For the text-containing cell, return its midpoint in (x, y) coordinate format. 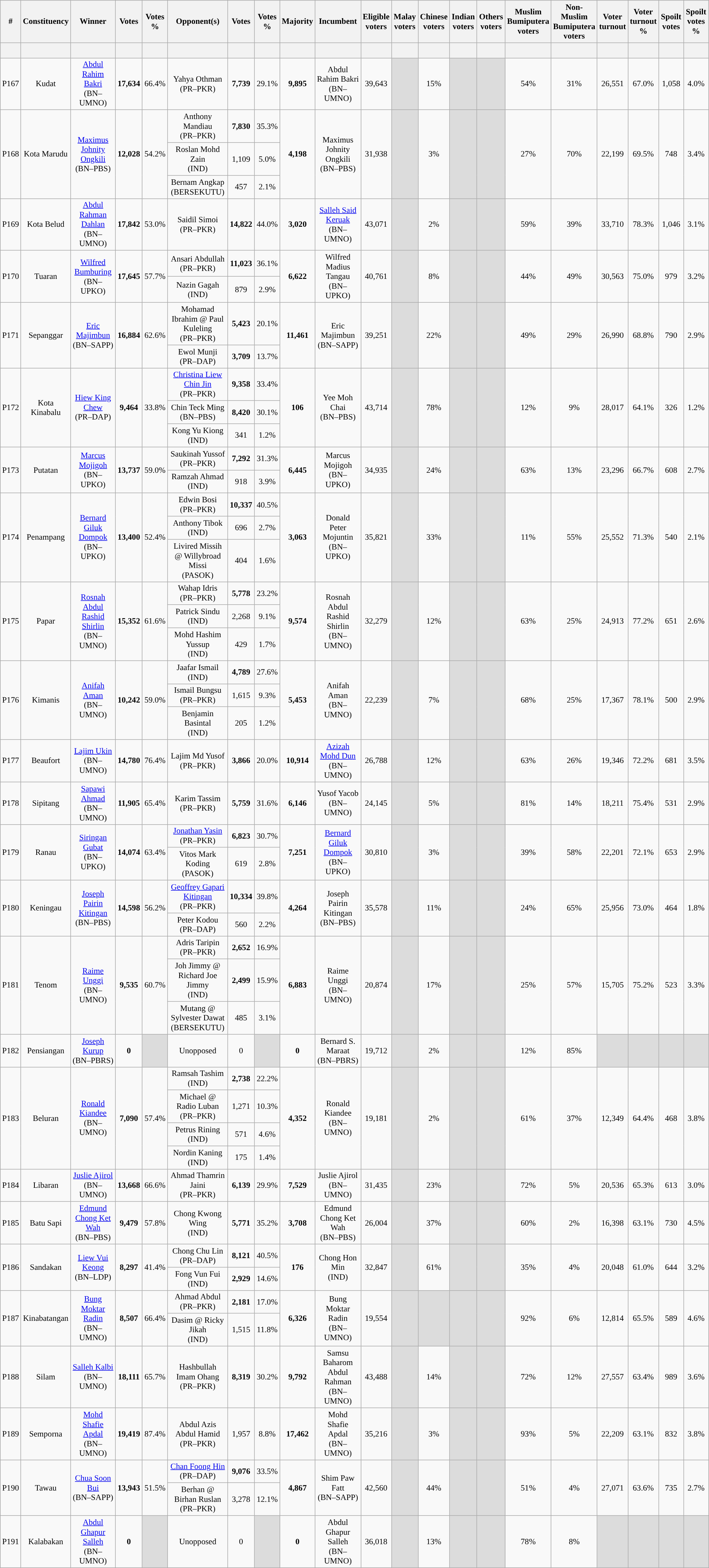
11,905 (129, 803)
23,296 (613, 470)
33.8% (155, 407)
51.5% (155, 1488)
Ranau (45, 852)
22,239 (376, 700)
Adris Taripin(PR–PKR) (198, 948)
Sapawi Ahmad(BN–UMNO) (93, 803)
Ramzah Ahmad(IND) (198, 481)
Dasim @ Ricky Jikah(IND) (198, 1330)
Yusof Yacob(BN–UMNO) (338, 803)
Mohamad Ibrahim @ Paul Kuleling(PR–PKR) (198, 324)
P177 (11, 761)
Incumbent (338, 22)
20,874 (376, 985)
Kalabakan (45, 1542)
36.1% (267, 264)
57.8% (155, 1223)
13,400 (129, 537)
P176 (11, 700)
27.6% (267, 672)
Silam (45, 1377)
Salleh Said Keruak(BN–UMNO) (338, 224)
8.8% (267, 1434)
31,435 (376, 1185)
30,810 (376, 852)
9.1% (267, 617)
P178 (11, 803)
Tenom (45, 985)
7,529 (297, 1185)
Abdul Rahman Dahlan(BN–UMNO) (93, 224)
72.2% (644, 761)
35.2% (267, 1223)
54.2% (155, 154)
10,914 (297, 761)
2.2% (267, 924)
65% (574, 908)
6,622 (297, 277)
4,264 (297, 908)
Kota Belud (45, 224)
9,479 (129, 1223)
644 (671, 1267)
24,913 (613, 621)
27% (528, 154)
979 (671, 277)
19,346 (613, 761)
Fong Vun Fui(IND) (198, 1279)
13.7% (267, 357)
26% (574, 761)
790 (671, 336)
30.1% (267, 413)
52.4% (155, 537)
P170 (11, 277)
3,708 (297, 1223)
4,352 (297, 1118)
Bernard S. Maraat(BN–PBRS) (338, 1051)
26,004 (376, 1223)
Lajim Md Yusof(PR–PKR) (198, 761)
26,990 (613, 336)
7% (434, 700)
Hiew King Chew(PR–DAP) (93, 407)
33.5% (267, 1472)
P184 (11, 1185)
23% (434, 1185)
2,499 (241, 980)
Chin Teck Ming(BN–PBS) (198, 413)
43,071 (376, 224)
P169 (11, 224)
78.1% (644, 700)
Chua Soon Bui(BN–SAPP) (93, 1488)
6,823 (241, 836)
531 (671, 803)
Pensiangan (45, 1051)
457 (241, 187)
P179 (11, 852)
Chong Chu Lin(PR–DAP) (198, 1255)
Wilfred Bumburing(BN–UPKO) (93, 277)
619 (241, 864)
63.6% (644, 1488)
Chinese voters (434, 22)
Ismail Bungsu(PR–PKR) (198, 695)
4,198 (297, 154)
57.4% (155, 1118)
Eligible voters (376, 22)
1.8% (696, 908)
P191 (11, 1542)
9% (574, 407)
Ahmad Abdul(PR–PKR) (198, 1302)
10,334 (241, 896)
7,292 (241, 459)
Chong Kwong Wing(IND) (198, 1223)
34,935 (376, 470)
7,090 (129, 1118)
Michael @ Radio Luban(PR–PKR) (198, 1107)
Tawau (45, 1488)
Sepanggar (45, 336)
Petrus Rining(IND) (198, 1135)
23.2% (267, 593)
66.7% (644, 470)
66.6% (155, 1185)
3.6% (696, 1377)
27,071 (613, 1488)
13,943 (129, 1488)
468 (671, 1118)
22,209 (613, 1434)
9.3% (267, 695)
9,535 (129, 985)
32,279 (376, 621)
19,712 (376, 1051)
40,761 (376, 277)
Penampang (45, 537)
35.3% (267, 126)
73.0% (644, 908)
41.4% (155, 1267)
22.2% (267, 1079)
Mohd Hashim Yussup(IND) (198, 645)
11.8% (267, 1330)
27,557 (613, 1377)
67.0% (644, 84)
Shim Paw Fatt(BN–SAPP) (338, 1488)
Non-Muslim Bumiputera voters (574, 22)
Ansari Abdullah(PR–PKR) (198, 264)
3,866 (241, 761)
Kota Marudu (45, 154)
3.0% (696, 1185)
15.9% (267, 980)
560 (241, 924)
60.7% (155, 985)
730 (671, 1223)
P187 (11, 1318)
Roslan Mohd Zain(IND) (198, 159)
P190 (11, 1488)
2,181 (241, 1302)
735 (671, 1488)
14,822 (241, 224)
523 (671, 985)
P175 (11, 621)
106 (297, 407)
Spoilt votes % (696, 22)
76.4% (155, 761)
26,551 (613, 84)
93% (528, 1434)
8,420 (241, 413)
6,326 (297, 1318)
25,552 (613, 537)
6,445 (297, 470)
Ahmad Thamrin Jaini(PR–PKR) (198, 1185)
Putatan (45, 470)
53.0% (155, 224)
500 (671, 700)
70% (574, 154)
17,367 (613, 700)
42,560 (376, 1488)
87.4% (155, 1434)
57.7% (155, 277)
68.8% (644, 336)
Samsu Baharom Abdul Rahman(BN–UMNO) (338, 1377)
7,830 (241, 126)
2,929 (241, 1279)
16,398 (613, 1223)
P188 (11, 1377)
18,211 (613, 803)
Bernam Angkap(BERSEKUTU) (198, 187)
Lajim Ukin(BN–UMNO) (93, 761)
31.3% (267, 459)
1,515 (241, 1330)
51% (528, 1488)
10,337 (241, 505)
Yahya Othman(PR–PKR) (198, 84)
Beaufort (45, 761)
75.2% (644, 985)
6% (574, 1318)
Anthony Mandiau(PR–PKR) (198, 126)
1,058 (671, 84)
36,018 (376, 1542)
P172 (11, 407)
22% (434, 336)
989 (671, 1377)
Sandakan (45, 1267)
Others voters (491, 22)
P185 (11, 1223)
879 (241, 289)
5,759 (241, 803)
Patrick Sindu(IND) (198, 617)
681 (671, 761)
65.5% (644, 1318)
9,574 (297, 621)
9,792 (297, 1377)
Kota Kinabalu (45, 407)
39.8% (267, 896)
464 (671, 908)
832 (671, 1434)
Batu Sapi (45, 1223)
Kinabatangan (45, 1318)
918 (241, 481)
77.2% (644, 621)
P182 (11, 1051)
9,358 (241, 385)
16,884 (129, 336)
11,461 (297, 336)
19,554 (376, 1318)
Voter turnout (613, 22)
651 (671, 621)
55% (574, 537)
54% (528, 84)
Winner (93, 22)
Malay voters (405, 22)
2,652 (241, 948)
1,046 (671, 224)
35% (528, 1267)
Ramsah Tashim(IND) (198, 1079)
3,020 (297, 224)
69.5% (644, 154)
P189 (11, 1434)
75.4% (644, 803)
# (11, 22)
P181 (11, 985)
Mutang @ Sylvester Dawat(BERSEKUTU) (198, 1018)
2,738 (241, 1079)
5,778 (241, 593)
62.6% (155, 336)
12.1% (267, 1500)
65.7% (155, 1377)
5,423 (241, 324)
17,462 (297, 1434)
3,709 (241, 357)
Beluran (45, 1118)
Chong Hon Min(IND) (338, 1267)
P183 (11, 1118)
571 (241, 1135)
2,268 (241, 617)
Semporna (45, 1434)
Kong Yu Kiong(IND) (198, 435)
33,710 (613, 224)
P167 (11, 84)
19,419 (129, 1434)
60% (528, 1223)
326 (671, 407)
Jaafar Ismail(IND) (198, 672)
176 (297, 1267)
17,842 (129, 224)
Christina Liew Chin Jin(PR–PKR) (198, 385)
Peter Kodou(PR–DAP) (198, 924)
1,615 (241, 695)
5,771 (241, 1223)
10.3% (267, 1107)
35,578 (376, 908)
Tuaran (45, 277)
Nordin Kaning(IND) (198, 1157)
Abdul Azis Abdul Hamid(PR–PKR) (198, 1434)
85% (574, 1051)
748 (671, 154)
31,938 (376, 154)
Spoilt votes (671, 22)
1,109 (241, 159)
61.0% (644, 1267)
P168 (11, 154)
81% (528, 803)
22,199 (613, 154)
15,352 (129, 621)
485 (241, 1018)
3,063 (297, 537)
25,956 (613, 908)
Voter turnout % (644, 22)
P186 (11, 1267)
Chan Foong Hin(PR–DAP) (198, 1472)
Liew Vui Keong(BN–LDP) (93, 1267)
4.5% (696, 1223)
1.7% (267, 645)
696 (241, 528)
5,453 (297, 700)
Karim Tassim(PR–PKR) (198, 803)
72.1% (644, 852)
Saukinah Yussof(PR–PKR) (198, 459)
78.3% (644, 224)
22,201 (613, 852)
20.1% (267, 324)
Livired Missih @ Willybroad Missi(PASOK) (198, 560)
12,814 (613, 1318)
Siringan Gubat(BN–UPKO) (93, 852)
12,028 (129, 154)
2.6% (696, 621)
Berhan @ Birhan Ruslan(PR–PKR) (198, 1500)
2.8% (267, 864)
Papar (45, 621)
65.3% (644, 1185)
8,121 (241, 1255)
59% (528, 224)
14.6% (267, 1279)
6,139 (241, 1185)
3,278 (241, 1500)
7,251 (297, 852)
Hashbullah Imam Ohang(PR–PKR) (198, 1377)
175 (241, 1157)
341 (241, 435)
26,788 (376, 761)
5.0% (267, 159)
17,645 (129, 277)
Keningau (45, 908)
15,705 (613, 985)
3.9% (267, 481)
43,488 (376, 1377)
30,563 (613, 277)
P171 (11, 336)
61.6% (155, 621)
13,668 (129, 1185)
Benjamin Basintal(IND) (198, 723)
20,536 (613, 1185)
6,883 (297, 985)
Kimanis (45, 700)
3.5% (696, 761)
14,780 (129, 761)
Joseph Kurup(BN–PBRS) (93, 1051)
29.9% (267, 1185)
39,643 (376, 84)
35,821 (376, 537)
Donald Peter Mojuntin(BN–UPKO) (338, 537)
9,076 (241, 1472)
Edwin Bosi(PR–PKR) (198, 505)
4,867 (297, 1488)
29.1% (267, 84)
613 (671, 1185)
31.6% (267, 803)
Indian voters (463, 22)
10,242 (129, 700)
Saidil Simoi(PR–PKR) (198, 224)
3.3% (696, 985)
32,847 (376, 1267)
Sipitang (45, 803)
30.2% (267, 1377)
57% (574, 985)
20.0% (267, 761)
30.7% (267, 836)
Salleh Kalbi(BN–UMNO) (93, 1377)
9,895 (297, 84)
Wahap Idris(PR–PKR) (198, 593)
92% (528, 1318)
19,181 (376, 1118)
1,957 (241, 1434)
Ewol Munji(PR–DAP) (198, 357)
56.2% (155, 908)
4.0% (696, 84)
205 (241, 723)
9,464 (129, 407)
589 (671, 1318)
64.1% (644, 407)
Kudat (45, 84)
17% (434, 985)
64.4% (644, 1118)
540 (671, 537)
3.4% (696, 154)
8,297 (129, 1267)
429 (241, 645)
Jonathan Yasin(PR–PKR) (198, 836)
Azizah Mohd Dun(BN–UMNO) (338, 761)
12,349 (613, 1118)
Nazin Gagah(IND) (198, 289)
Geoffrey Gapari Kitingan(PR–PKR) (198, 896)
Libaran (45, 1185)
13,737 (129, 470)
Joh Jimmy @ Richard Joe Jimmy(IND) (198, 980)
20,048 (613, 1267)
14,598 (129, 908)
Wilfred Madius Tangau(BN–UPKO) (338, 277)
P173 (11, 470)
Muslim Bumiputera voters (528, 22)
P174 (11, 537)
14,074 (129, 852)
18,111 (129, 1377)
33.4% (267, 385)
Majority (297, 22)
58% (574, 852)
1,271 (241, 1107)
35,216 (376, 1434)
404 (241, 560)
68% (528, 700)
1.4% (267, 1157)
29% (574, 336)
Constituency (45, 22)
31% (574, 84)
653 (671, 852)
7,739 (241, 84)
16.9% (267, 948)
8,319 (241, 1377)
Vitos Mark Koding(PASOK) (198, 864)
6,146 (297, 803)
608 (671, 470)
24,145 (376, 803)
33% (434, 537)
75.0% (644, 277)
17,634 (129, 84)
1.6% (267, 560)
11,023 (241, 264)
4,789 (241, 672)
8,507 (129, 1318)
44.0% (267, 224)
P180 (11, 908)
Yee Moh Chai(BN–PBS) (338, 407)
71.3% (644, 537)
65.4% (155, 803)
15% (434, 84)
43,714 (376, 407)
Opponent(s) (198, 22)
39,251 (376, 336)
28,017 (613, 407)
Anthony Tibok(IND) (198, 528)
17.0% (267, 1302)
